Extract the [X, Y] coordinate from the center of the cell holding the provided text.  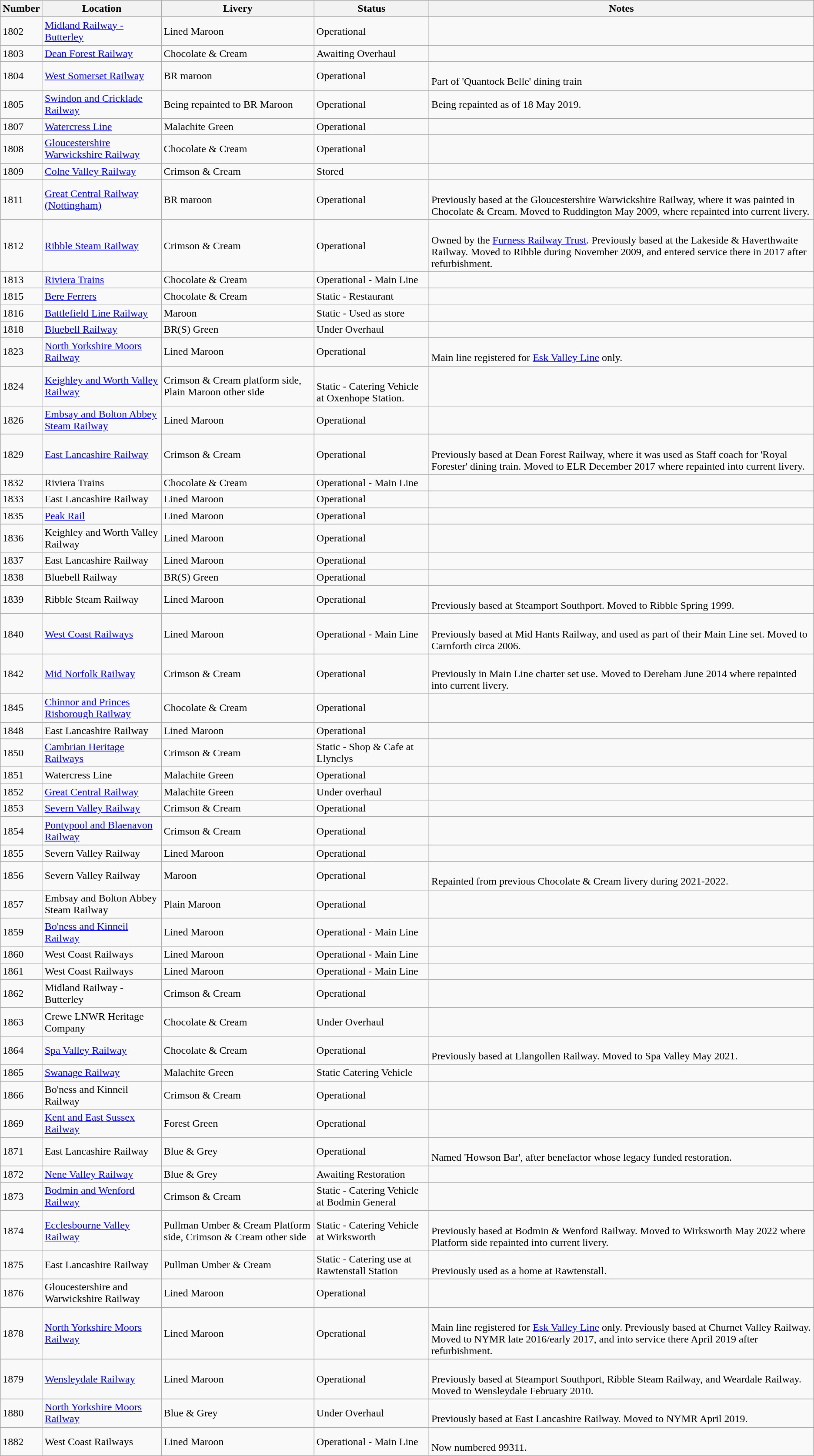
Repainted from previous Chocolate & Cream livery during 2021-2022. [621, 876]
Swindon and Cricklade Railway [102, 104]
Static - Used as store [371, 313]
1855 [21, 853]
Previously based at Steamport Southport, Ribble Steam Railway, and Weardale Railway. Moved to Wensleydale February 2010. [621, 1379]
Main line registered for Esk Valley Line only. [621, 352]
1832 [21, 483]
Ecclesbourne Valley Railway [102, 1231]
Awaiting Restoration [371, 1174]
1859 [21, 932]
1848 [21, 730]
1835 [21, 516]
1824 [21, 386]
Gloucestershire Warwickshire Railway [102, 149]
Livery [237, 9]
Part of 'Quantock Belle' dining train [621, 76]
Previously based at Llangollen Railway. Moved to Spa Valley May 2021. [621, 1050]
1851 [21, 775]
1842 [21, 674]
Nene Valley Railway [102, 1174]
Static Catering Vehicle [371, 1072]
1836 [21, 538]
Previously in Main Line charter set use. Moved to Dereham June 2014 where repainted into current livery. [621, 674]
Forest Green [237, 1124]
Bodmin and Wenford Railway [102, 1197]
1879 [21, 1379]
Awaiting Overhaul [371, 53]
1861 [21, 971]
1850 [21, 753]
1838 [21, 577]
1826 [21, 420]
Bere Ferrers [102, 296]
Previously based at East Lancashire Railway. Moved to NYMR April 2019. [621, 1413]
Static - Catering Vehicle at Bodmin General [371, 1197]
1873 [21, 1197]
Under overhaul [371, 792]
1813 [21, 280]
1880 [21, 1413]
1852 [21, 792]
1823 [21, 352]
1853 [21, 808]
1815 [21, 296]
1882 [21, 1441]
1818 [21, 330]
1871 [21, 1152]
Number [21, 9]
1856 [21, 876]
1805 [21, 104]
Previously based at Bodmin & Wenford Railway. Moved to Wirksworth May 2022 where Platform side repainted into current livery. [621, 1231]
Being repainted to BR Maroon [237, 104]
Now numbered 99311. [621, 1441]
1864 [21, 1050]
1875 [21, 1265]
Great Central Railway (Nottingham) [102, 200]
1872 [21, 1174]
1811 [21, 200]
Gloucestershire and Warwickshire Railway [102, 1293]
1854 [21, 831]
Colne Valley Railway [102, 171]
1804 [21, 76]
Static - Catering Vehicle at Wirksworth [371, 1231]
1857 [21, 904]
Previously based at Mid Hants Railway, and used as part of their Main Line set. Moved to Carnforth circa 2006. [621, 634]
1863 [21, 1022]
1808 [21, 149]
Crimson & Cream platform side, Plain Maroon other side [237, 386]
1860 [21, 955]
Great Central Railway [102, 792]
Peak Rail [102, 516]
Location [102, 9]
1812 [21, 245]
1802 [21, 31]
Chinnor and Princes Risborough Railway [102, 708]
1840 [21, 634]
Crewe LNWR Heritage Company [102, 1022]
West Somerset Railway [102, 76]
Swanage Railway [102, 1072]
Pullman Umber & Cream Platform side, Crimson & Cream other side [237, 1231]
Static - Restaurant [371, 296]
1833 [21, 499]
Pontypool and Blaenavon Railway [102, 831]
1809 [21, 171]
Stored [371, 171]
Wensleydale Railway [102, 1379]
Being repainted as of 18 May 2019. [621, 104]
1829 [21, 454]
Pullman Umber & Cream [237, 1265]
1803 [21, 53]
Static - Shop & Cafe at Llynclys [371, 753]
1869 [21, 1124]
Battlefield Line Railway [102, 313]
Kent and East Sussex Railway [102, 1124]
Cambrian Heritage Railways [102, 753]
Plain Maroon [237, 904]
Notes [621, 9]
1839 [21, 599]
Static - Catering use at Rawtenstall Station [371, 1265]
1878 [21, 1333]
Previously used as a home at Rawtenstall. [621, 1265]
1837 [21, 561]
Spa Valley Railway [102, 1050]
1866 [21, 1095]
Static - Catering Vehicle at Oxenhope Station. [371, 386]
1865 [21, 1072]
1876 [21, 1293]
Dean Forest Railway [102, 53]
Status [371, 9]
1874 [21, 1231]
1816 [21, 313]
Named 'Howson Bar', after benefactor whose legacy funded restoration. [621, 1152]
Previously based at Steamport Southport. Moved to Ribble Spring 1999. [621, 599]
1807 [21, 127]
Mid Norfolk Railway [102, 674]
1862 [21, 993]
1845 [21, 708]
